Extract the [X, Y] coordinate from the center of the cell holding the provided text.  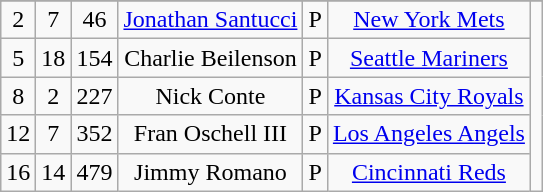
Jonathan Santucci [210, 20]
18 [54, 58]
Fran Oschell III [210, 134]
Seattle Mariners [428, 58]
Charlie Beilenson [210, 58]
Cincinnati Reds [428, 172]
16 [18, 172]
5 [18, 58]
8 [18, 96]
New York Mets [428, 20]
Kansas City Royals [428, 96]
14 [54, 172]
46 [94, 20]
12 [18, 134]
227 [94, 96]
Jimmy Romano [210, 172]
Nick Conte [210, 96]
479 [94, 172]
352 [94, 134]
Los Angeles Angels [428, 134]
154 [94, 58]
